Provide the (x, y) coordinate of the cell's center where the given text is located.  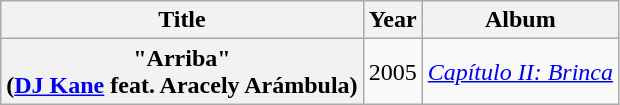
2005 (392, 72)
"Arriba"(DJ Kane feat. Aracely Arámbula) (182, 72)
Title (182, 20)
Capítulo II: Brinca (520, 72)
Year (392, 20)
Album (520, 20)
